Detect which cell encompasses the target text, then output its [X, Y] center coordinate. 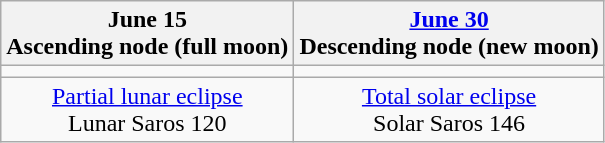
Partial lunar eclipseLunar Saros 120 [148, 110]
June 15Ascending node (full moon) [148, 34]
Total solar eclipseSolar Saros 146 [449, 110]
June 30Descending node (new moon) [449, 34]
